Scan for the cell matching the given text and deliver its (X, Y) coordinate at center. 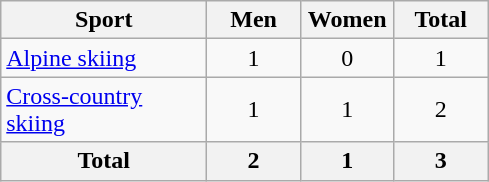
Cross-country skiing (104, 110)
Alpine skiing (104, 58)
Women (347, 20)
Men (254, 20)
0 (347, 58)
3 (441, 161)
Sport (104, 20)
